Return (x, y) of the center of cell containing provided text 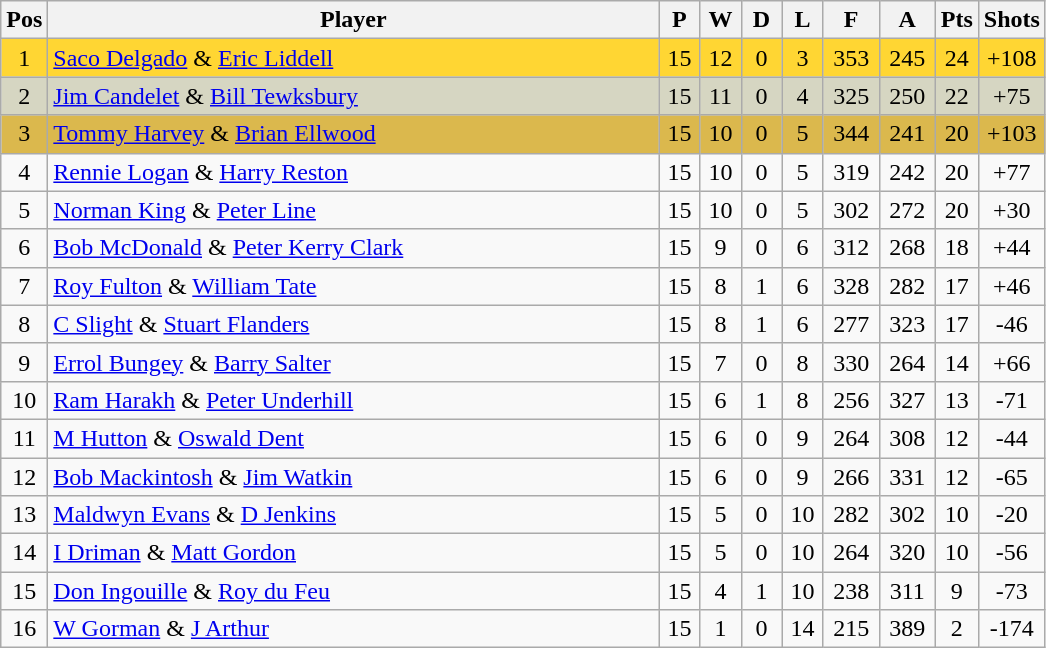
331 (907, 477)
-44 (1012, 438)
+66 (1012, 362)
+46 (1012, 286)
268 (907, 248)
24 (956, 58)
256 (851, 400)
250 (907, 96)
266 (851, 477)
327 (907, 400)
312 (851, 248)
308 (907, 438)
-71 (1012, 400)
330 (851, 362)
Bob McDonald & Peter Kerry Clark (354, 248)
241 (907, 134)
D (762, 20)
-65 (1012, 477)
+108 (1012, 58)
Player (354, 20)
Don Ingouille & Roy du Feu (354, 591)
325 (851, 96)
+44 (1012, 248)
Roy Fulton & William Tate (354, 286)
238 (851, 591)
-73 (1012, 591)
Errol Bungey & Barry Salter (354, 362)
L (802, 20)
+103 (1012, 134)
-20 (1012, 515)
-46 (1012, 324)
242 (907, 172)
277 (851, 324)
323 (907, 324)
+77 (1012, 172)
C Slight & Stuart Flanders (354, 324)
F (851, 20)
M Hutton & Oswald Dent (354, 438)
+75 (1012, 96)
-174 (1012, 629)
272 (907, 210)
W Gorman & J Arthur (354, 629)
+30 (1012, 210)
Norman King & Peter Line (354, 210)
P (680, 20)
22 (956, 96)
Jim Candelet & Bill Tewksbury (354, 96)
389 (907, 629)
18 (956, 248)
Pos (24, 20)
319 (851, 172)
-56 (1012, 553)
Tommy Harvey & Brian Ellwood (354, 134)
I Driman & Matt Gordon (354, 553)
Ram Harakh & Peter Underhill (354, 400)
311 (907, 591)
Shots (1012, 20)
Pts (956, 20)
Saco Delgado & Eric Liddell (354, 58)
215 (851, 629)
353 (851, 58)
328 (851, 286)
Maldwyn Evans & D Jenkins (354, 515)
W (720, 20)
245 (907, 58)
A (907, 20)
16 (24, 629)
344 (851, 134)
Bob Mackintosh & Jim Watkin (354, 477)
320 (907, 553)
Rennie Logan & Harry Reston (354, 172)
